Provide the [X, Y] coordinate of the cell's center where the given text is located.  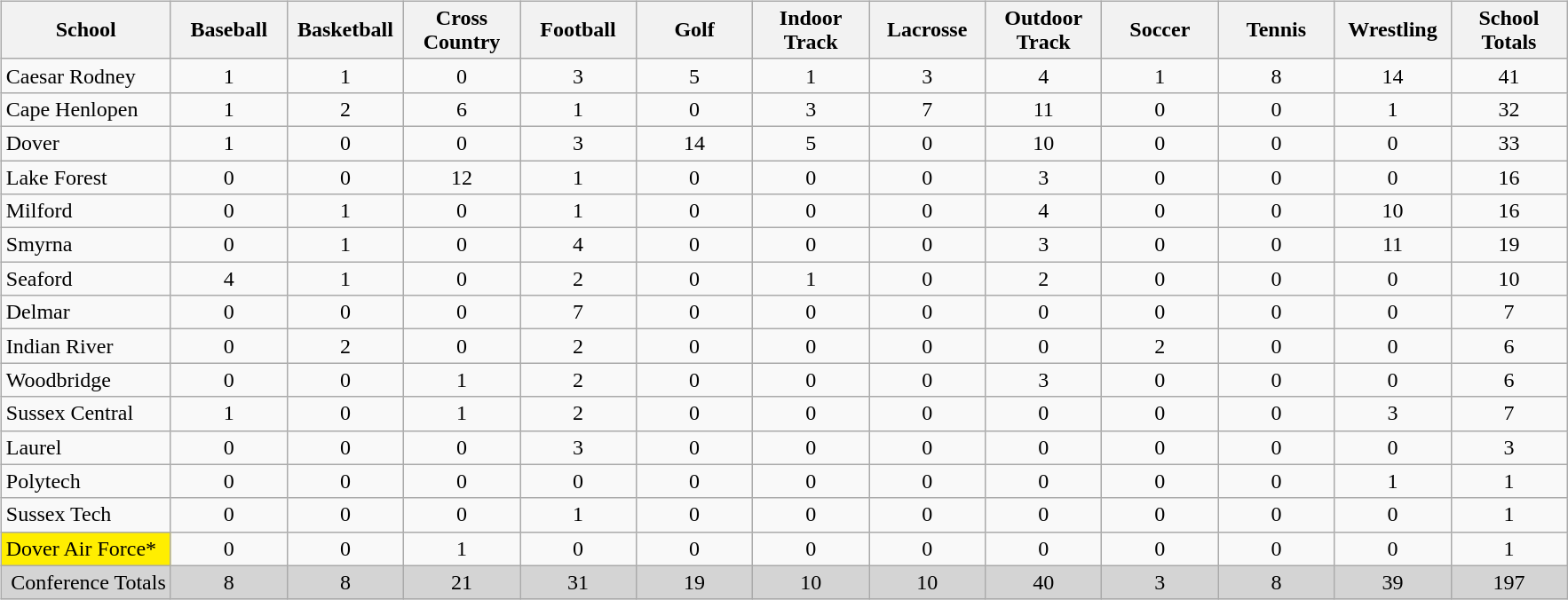
21 [462, 582]
Basketball [344, 30]
Delmar [85, 312]
School [85, 30]
Tennis [1277, 30]
33 [1509, 143]
Cross Country [462, 30]
Cape Henlopen [85, 109]
Golf [694, 30]
Smyrna [85, 245]
Indian River [85, 346]
Dover Air Force* [85, 549]
Seaford [85, 279]
Indoor Track [812, 30]
Lacrosse [927, 30]
197 [1509, 582]
40 [1044, 582]
Conference Totals [85, 582]
41 [1509, 75]
Outdoor Track [1044, 30]
School Totals [1509, 30]
Laurel [85, 447]
Lake Forest [85, 177]
Sussex Tech [85, 515]
Soccer [1160, 30]
Caesar Rodney [85, 75]
32 [1509, 109]
Baseball [229, 30]
39 [1392, 582]
Wrestling [1392, 30]
31 [579, 582]
Woodbridge [85, 380]
Dover [85, 143]
Milford [85, 211]
Sussex Central [85, 414]
12 [462, 177]
Football [579, 30]
Polytech [85, 481]
